For the text-containing cell, return its midpoint in [X, Y] coordinate format. 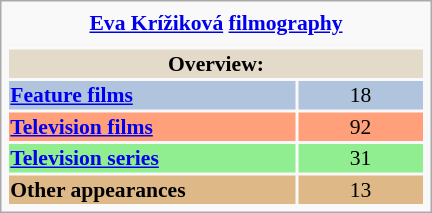
Overview: [216, 63]
31 [360, 158]
Television series [152, 158]
Feature films [152, 95]
92 [360, 126]
Eva Krížiková filmography [216, 23]
13 [360, 189]
Television films [152, 126]
Other appearances [152, 189]
18 [360, 95]
